From the cell containing the given text, extract its center point as [x, y] coordinate. 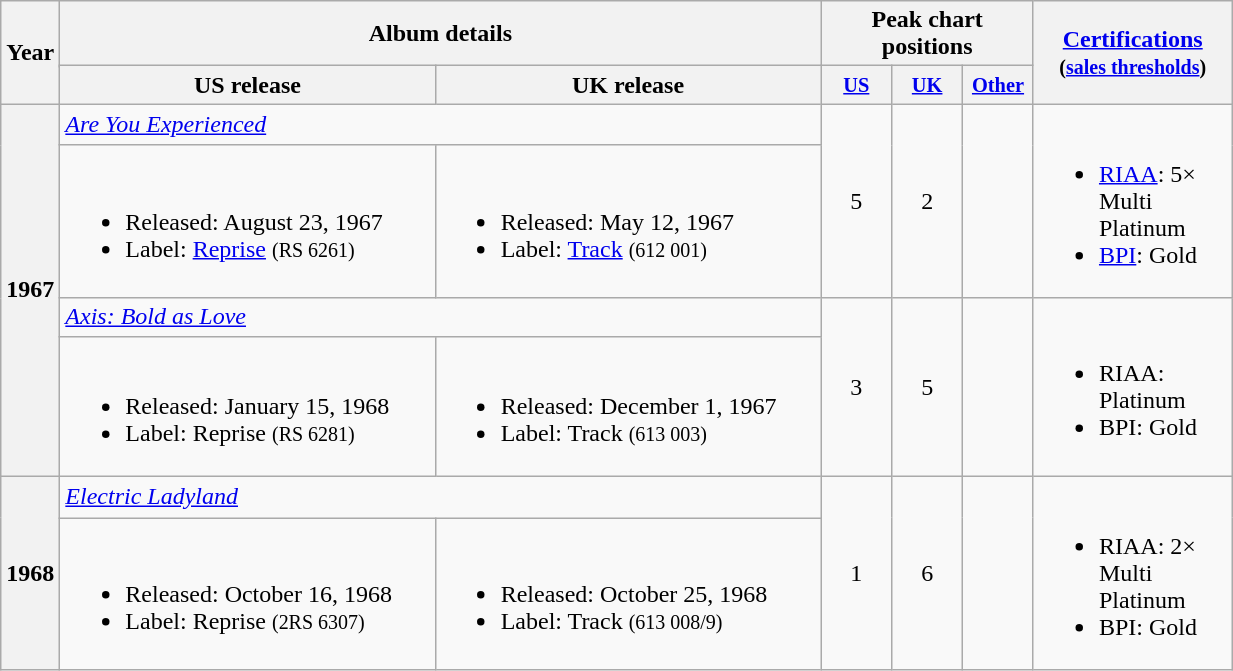
UK [928, 85]
RIAA: 2× Multi PlatinumBPI: Gold [1132, 573]
Electric Ladyland [440, 496]
Released: October 16, 1968Label: Reprise (2RS 6307) [248, 594]
Year [30, 52]
Album details [440, 34]
Certifications(sales thresholds) [1132, 52]
Other [998, 85]
Peak chart positions [928, 34]
UK release [628, 85]
US release [248, 85]
1968 [30, 573]
Released: August 23, 1967Label: Reprise (RS 6261) [248, 222]
6 [928, 573]
3 [856, 387]
RIAA: 5× Multi PlatinumBPI: Gold [1132, 201]
Are You Experienced [440, 124]
Released: January 15, 1968Label: Reprise (RS 6281) [248, 406]
1 [856, 573]
Axis: Bold as Love [440, 317]
Released: October 25, 1968Label: Track (613 008/9) [628, 594]
2 [928, 201]
1967 [30, 290]
RIAA: PlatinumBPI: Gold [1132, 387]
Released: May 12, 1967Label: Track (612 001) [628, 222]
US [856, 85]
Released: December 1, 1967Label: Track (613 003) [628, 406]
